Pinpoint the cell where the given text exists, returning its [x, y] midpoint coordinate. 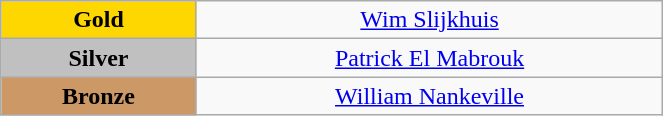
William Nankeville [430, 96]
Gold [98, 20]
Silver [98, 58]
Wim Slijkhuis [430, 20]
Bronze [98, 96]
Patrick El Mabrouk [430, 58]
